From the cell containing the given text, extract its center point as [x, y] coordinate. 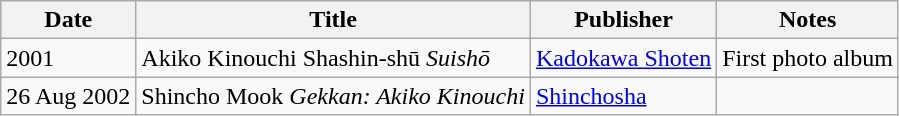
2001 [68, 58]
Shincho Mook Gekkan: Akiko Kinouchi [334, 96]
Shinchosha [623, 96]
Publisher [623, 20]
26 Aug 2002 [68, 96]
Notes [808, 20]
Akiko Kinouchi Shashin-shū Suishō [334, 58]
Date [68, 20]
First photo album [808, 58]
Title [334, 20]
Kadokawa Shoten [623, 58]
